From the cell containing the given text, extract its center point as (x, y) coordinate. 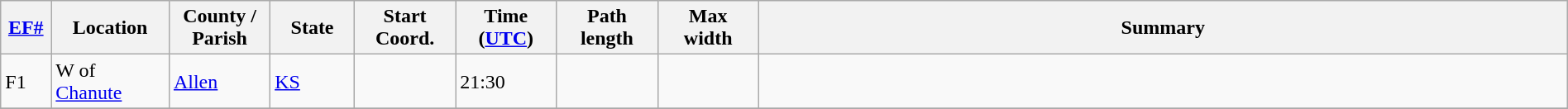
EF# (26, 28)
F1 (26, 81)
KS (313, 81)
Time (UTC) (506, 28)
Start Coord. (404, 28)
County / Parish (219, 28)
Location (111, 28)
Summary (1163, 28)
Allen (219, 81)
Max width (708, 28)
Path length (607, 28)
W of Chanute (111, 81)
State (313, 28)
21:30 (506, 81)
